Identify which cell holds the provided text, then report its [x, y] central coordinate. 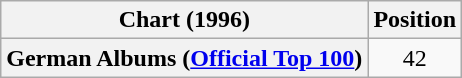
42 [415, 58]
German Albums (Official Top 100) [184, 58]
Chart (1996) [184, 20]
Position [415, 20]
